Output the (X, Y) coordinate of the center of the cell containing the given text.  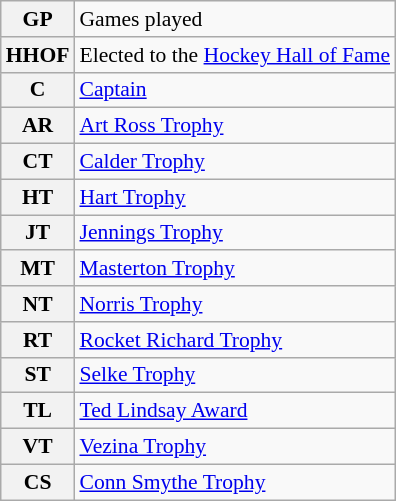
Norris Trophy (234, 304)
Masterton Trophy (234, 269)
Art Ross Trophy (234, 126)
VT (38, 447)
HHOF (38, 55)
Jennings Trophy (234, 233)
Vezina Trophy (234, 447)
C (38, 90)
Selke Trophy (234, 375)
ST (38, 375)
TL (38, 411)
NT (38, 304)
Elected to the Hockey Hall of Fame (234, 55)
Captain (234, 90)
MT (38, 269)
CT (38, 162)
JT (38, 233)
Hart Trophy (234, 197)
CS (38, 482)
Games played (234, 19)
RT (38, 340)
GP (38, 19)
HT (38, 197)
Ted Lindsay Award (234, 411)
Conn Smythe Trophy (234, 482)
AR (38, 126)
Calder Trophy (234, 162)
Rocket Richard Trophy (234, 340)
